For the text-containing cell, return its midpoint in [X, Y] coordinate format. 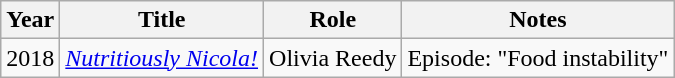
Episode: "Food instability" [538, 58]
Nutritiously Nicola! [162, 58]
2018 [30, 58]
Title [162, 20]
Role [333, 20]
Year [30, 20]
Notes [538, 20]
Olivia Reedy [333, 58]
